Pinpoint the cell where the given text exists, returning its (X, Y) midpoint coordinate. 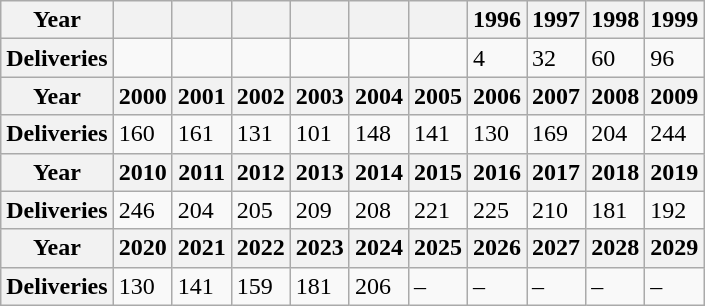
2009 (674, 96)
2003 (320, 96)
161 (202, 134)
246 (142, 210)
2018 (616, 172)
1999 (674, 20)
2020 (142, 248)
244 (674, 134)
2025 (438, 248)
4 (496, 58)
101 (320, 134)
2028 (616, 248)
2029 (674, 248)
209 (320, 210)
2000 (142, 96)
160 (142, 134)
32 (556, 58)
2015 (438, 172)
169 (556, 134)
1998 (616, 20)
2016 (496, 172)
206 (378, 286)
2019 (674, 172)
2027 (556, 248)
2013 (320, 172)
131 (260, 134)
2017 (556, 172)
148 (378, 134)
2010 (142, 172)
2002 (260, 96)
2026 (496, 248)
2008 (616, 96)
2001 (202, 96)
2011 (202, 172)
192 (674, 210)
2024 (378, 248)
96 (674, 58)
2023 (320, 248)
2005 (438, 96)
2022 (260, 248)
2021 (202, 248)
208 (378, 210)
221 (438, 210)
210 (556, 210)
1997 (556, 20)
2006 (496, 96)
2007 (556, 96)
225 (496, 210)
2004 (378, 96)
205 (260, 210)
2014 (378, 172)
2012 (260, 172)
1996 (496, 20)
159 (260, 286)
60 (616, 58)
